Scan for the cell matching the given text and deliver its [x, y] coordinate at center. 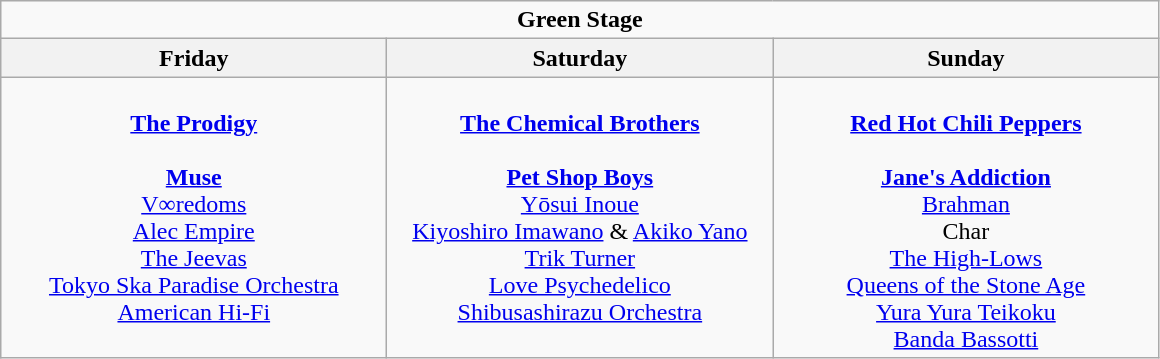
The Prodigy Muse V∞redoms Alec Empire The Jeevas Tokyo Ska Paradise Orchestra American Hi-Fi [194, 218]
Green Stage [580, 20]
Saturday [580, 58]
Friday [194, 58]
The Chemical Brothers Pet Shop Boys Yōsui Inoue Kiyoshiro Imawano & Akiko Yano Trik Turner Love Psychedelico Shibusashirazu Orchestra [580, 218]
Red Hot Chili Peppers Jane's Addiction Brahman Char The High-Lows Queens of the Stone Age Yura Yura Teikoku Banda Bassotti [966, 218]
Sunday [966, 58]
